Identify which cell holds the provided text, then report its (x, y) central coordinate. 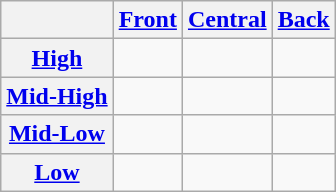
Low (57, 172)
Back (304, 20)
Mid-High (57, 96)
Central (227, 20)
Front (148, 20)
High (57, 58)
Mid-Low (57, 134)
